Locate the cell with the specified text and output its (X, Y) center coordinate. 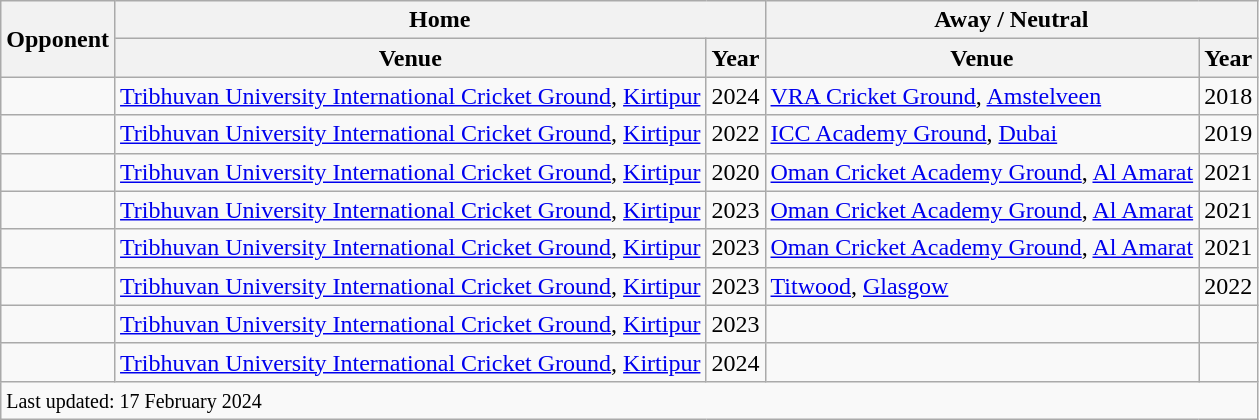
Last updated: 17 February 2024 (630, 400)
Away / Neutral (1012, 20)
VRA Cricket Ground, Amstelveen (982, 96)
2018 (1228, 96)
2020 (736, 172)
Opponent (58, 39)
Titwood, Glasgow (982, 286)
Home (440, 20)
2019 (1228, 134)
ICC Academy Ground, Dubai (982, 134)
